Determine the (x, y) coordinate at the center of the cell enclosing the given text.  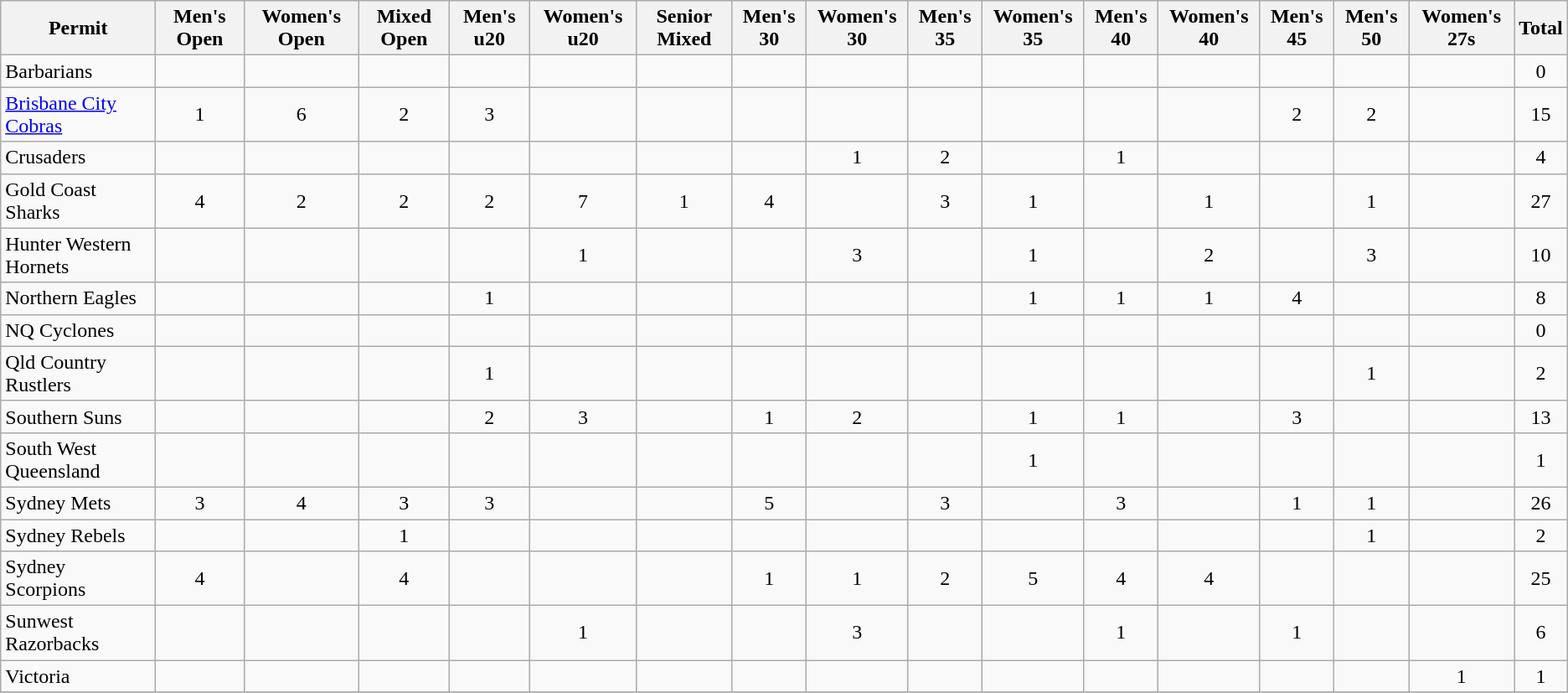
Qld Country Rustlers (79, 374)
Northern Eagles (79, 298)
Men's 40 (1121, 28)
Barbarians (79, 71)
Senior Mixed (684, 28)
Victoria (79, 676)
Brisbane City Cobras (79, 114)
10 (1541, 255)
Men's 50 (1372, 28)
Men's 30 (769, 28)
Mixed Open (404, 28)
Crusaders (79, 158)
Total (1541, 28)
26 (1541, 503)
Gold Coast Sharks (79, 201)
Southern Suns (79, 416)
7 (583, 201)
Men's u20 (489, 28)
Women's 27s (1462, 28)
13 (1541, 416)
Men's 35 (945, 28)
Women's 30 (858, 28)
South West Queensland (79, 459)
Sydney Scorpions (79, 578)
Men's 45 (1297, 28)
25 (1541, 578)
27 (1541, 201)
8 (1541, 298)
Women's 40 (1210, 28)
Hunter Western Hornets (79, 255)
Women's Open (302, 28)
Men's Open (199, 28)
NQ Cyclones (79, 330)
Sydney Mets (79, 503)
Sydney Rebels (79, 535)
15 (1541, 114)
Permit (79, 28)
Women's 35 (1034, 28)
Sunwest Razorbacks (79, 634)
Women's u20 (583, 28)
